Identify which cell holds the provided text, then report its [x, y] central coordinate. 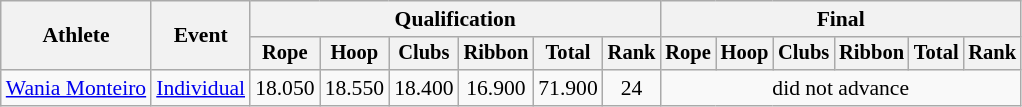
16.900 [496, 88]
24 [632, 88]
Wania Monteiro [76, 88]
Qualification [455, 19]
18.550 [354, 88]
did not advance [840, 88]
18.400 [424, 88]
Final [840, 19]
Event [200, 36]
Individual [200, 88]
18.050 [284, 88]
Athlete [76, 36]
71.900 [568, 88]
